Return [X, Y] of the center of cell containing provided text 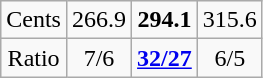
294.1 [165, 20]
Cents [34, 20]
Ratio [34, 58]
315.6 [230, 20]
266.9 [98, 20]
6/5 [230, 58]
32/27 [165, 58]
7/6 [98, 58]
